Scan for the cell matching the given text and deliver its (X, Y) coordinate at center. 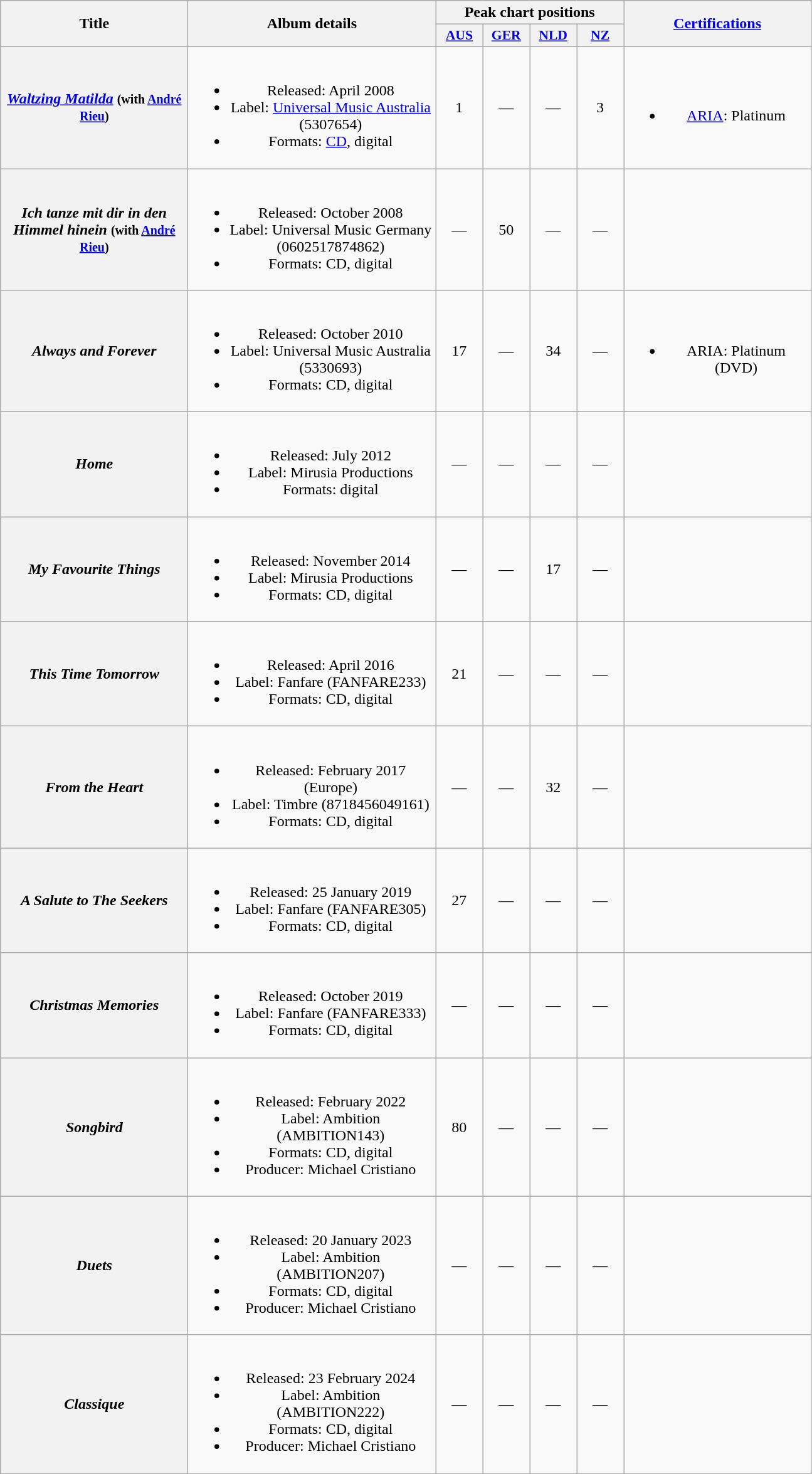
Classique (94, 1404)
Certifications (717, 24)
80 (459, 1127)
1 (459, 107)
Home (94, 464)
Released: 23 February 2024Label: Ambition (AMBITION222)Formats: CD, digitalProducer: Michael Cristiano (312, 1404)
Duets (94, 1266)
Released: April 2008Label: Universal Music Australia (5307654)Formats: CD, digital (312, 107)
32 (553, 787)
Waltzing Matilda (with André Rieu) (94, 107)
Released: 25 January 2019Label: Fanfare (FANFARE305)Formats: CD, digital (312, 901)
21 (459, 674)
NLD (553, 36)
ARIA: Platinum (717, 107)
Released: October 2008Label: Universal Music Germany (0602517874862)Formats: CD, digital (312, 229)
3 (601, 107)
Released: February 2017 (Europe)Label: Timbre (8718456049161)Formats: CD, digital (312, 787)
Released: 20 January 2023Label: Ambition (AMBITION207)Formats: CD, digitalProducer: Michael Cristiano (312, 1266)
Peak chart positions (530, 13)
Released: February 2022Label: Ambition (AMBITION143)Formats: CD, digitalProducer: Michael Cristiano (312, 1127)
From the Heart (94, 787)
My Favourite Things (94, 570)
Album details (312, 24)
Released: July 2012Label: Mirusia ProductionsFormats: digital (312, 464)
Released: October 2010Label: Universal Music Australia (5330693)Formats: CD, digital (312, 351)
Songbird (94, 1127)
NZ (601, 36)
Christmas Memories (94, 1005)
27 (459, 901)
AUS (459, 36)
Released: April 2016Label: Fanfare (FANFARE233)Formats: CD, digital (312, 674)
34 (553, 351)
ARIA: Platinum (DVD) (717, 351)
50 (507, 229)
Title (94, 24)
Released: October 2019Label: Fanfare (FANFARE333)Formats: CD, digital (312, 1005)
Ich tanze mit dir in den Himmel hinein (with André Rieu) (94, 229)
GER (507, 36)
Always and Forever (94, 351)
This Time Tomorrow (94, 674)
A Salute to The Seekers (94, 901)
Released: November 2014Label: Mirusia ProductionsFormats: CD, digital (312, 570)
